Capture the cell that displays the provided text and extract its [x, y] central coordinate. 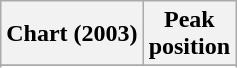
Chart (2003) [72, 34]
Peakposition [189, 34]
